Determine the (x, y) coordinate at the center of the cell enclosing the given text.  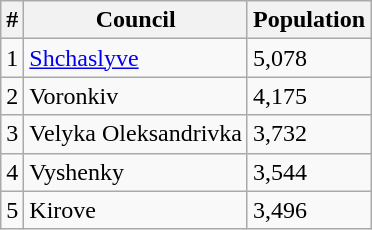
Vyshenky (136, 172)
# (12, 20)
Population (308, 20)
4 (12, 172)
4,175 (308, 96)
3,732 (308, 134)
2 (12, 96)
3 (12, 134)
Kirove (136, 210)
3,544 (308, 172)
3,496 (308, 210)
1 (12, 58)
Council (136, 20)
Shchaslyve (136, 58)
5,078 (308, 58)
Voronkiv (136, 96)
5 (12, 210)
Velyka Oleksandrivka (136, 134)
